Search for the cell housing the specified text and yield its (X, Y) center coordinate. 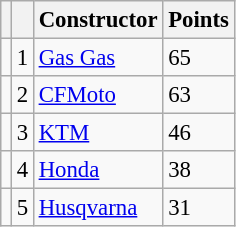
Husqvarna (98, 208)
65 (198, 58)
Constructor (98, 20)
Honda (98, 170)
31 (198, 208)
2 (22, 95)
46 (198, 133)
1 (22, 58)
KTM (98, 133)
5 (22, 208)
4 (22, 170)
3 (22, 133)
Gas Gas (98, 58)
63 (198, 95)
Points (198, 20)
CFMoto (98, 95)
38 (198, 170)
